From the cell containing the given text, extract its center point as (x, y) coordinate. 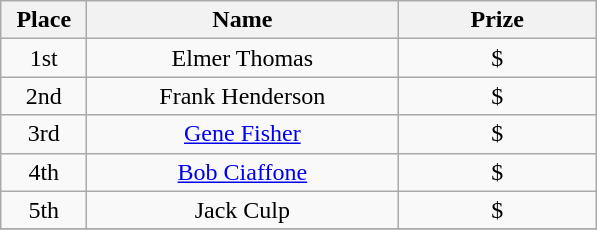
Jack Culp (242, 210)
Elmer Thomas (242, 58)
1st (44, 58)
3rd (44, 134)
Gene Fisher (242, 134)
Place (44, 20)
4th (44, 172)
Name (242, 20)
Frank Henderson (242, 96)
Bob Ciaffone (242, 172)
2nd (44, 96)
Prize (498, 20)
5th (44, 210)
